Return (X, Y) of the center of cell containing provided text 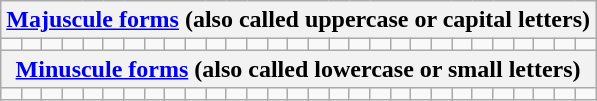
Minuscule forms (also called lowercase or small letters) (298, 69)
Majuscule forms (also called uppercase or capital letters) (298, 20)
